Output the [x, y] coordinate of the center of the cell containing the given text.  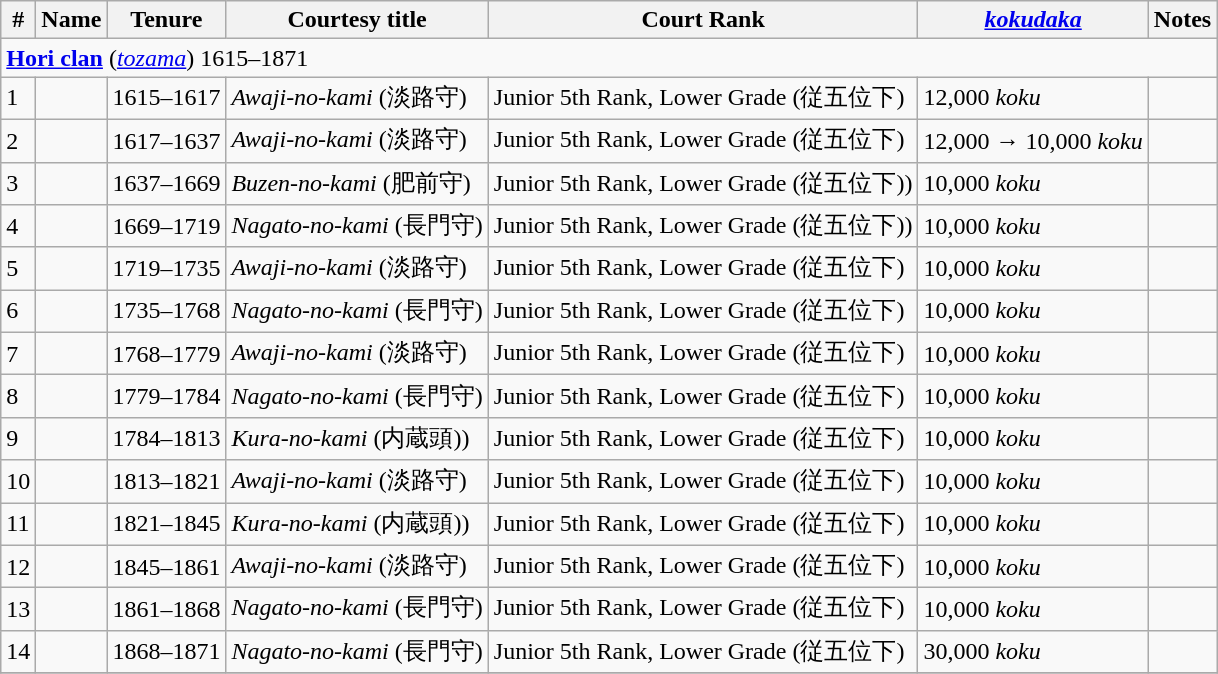
Courtesy title [357, 20]
1813–1821 [166, 482]
5 [18, 268]
1861–1868 [166, 610]
1779–1784 [166, 396]
12,000 → 10,000 koku [1033, 140]
# [18, 20]
2 [18, 140]
30,000 koku [1033, 652]
14 [18, 652]
1821–1845 [166, 524]
Notes [1182, 20]
Hori clan (tozama) 1615–1871 [609, 58]
12,000 koku [1033, 98]
1615–1617 [166, 98]
1719–1735 [166, 268]
1637–1669 [166, 184]
Court Rank [703, 20]
3 [18, 184]
1784–1813 [166, 438]
1 [18, 98]
4 [18, 226]
11 [18, 524]
1868–1871 [166, 652]
8 [18, 396]
10 [18, 482]
Name [72, 20]
6 [18, 312]
kokudaka [1033, 20]
13 [18, 610]
1845–1861 [166, 566]
Buzen-no-kami (肥前守) [357, 184]
12 [18, 566]
7 [18, 354]
1617–1637 [166, 140]
Tenure [166, 20]
1768–1779 [166, 354]
1669–1719 [166, 226]
9 [18, 438]
1735–1768 [166, 312]
